Determine the (X, Y) coordinate at the center of the cell enclosing the given text.  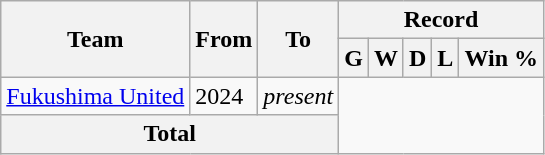
Win % (502, 58)
L (446, 58)
Record (442, 20)
G (354, 58)
W (386, 58)
To (298, 39)
From (224, 39)
D (417, 58)
2024 (224, 96)
present (298, 96)
Fukushima United (96, 96)
Total (170, 134)
Team (96, 39)
